Provide the (x, y) coordinate of the cell's center where the given text is located.  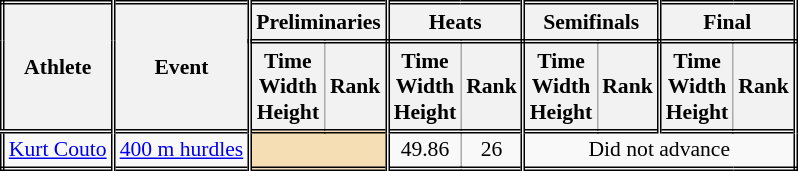
Event (182, 67)
Athlete (58, 67)
Final (727, 22)
Semifinals (591, 22)
Preliminaries (318, 22)
Did not advance (659, 150)
Kurt Couto (58, 150)
26 (492, 150)
49.86 (424, 150)
Heats (455, 22)
400 m hurdles (182, 150)
